Capture the cell that displays the provided text and extract its (x, y) central coordinate. 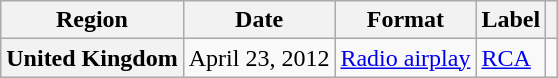
Date (259, 20)
Radio airplay (406, 58)
United Kingdom (92, 58)
RCA (511, 58)
Format (406, 20)
Region (92, 20)
April 23, 2012 (259, 58)
Label (511, 20)
